Find where the given text appears and provide that cell's center as [X, Y] coordinate. 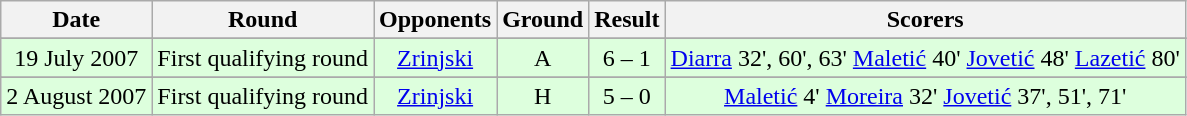
6 – 1 [627, 58]
Ground [543, 20]
Date [76, 20]
Diarra 32', 60', 63' Maletić 40' Jovetić 48' Lazetić 80' [925, 58]
19 July 2007 [76, 58]
H [543, 96]
5 – 0 [627, 96]
Scorers [925, 20]
Result [627, 20]
2 August 2007 [76, 96]
A [543, 58]
Maletić 4' Moreira 32' Jovetić 37', 51', 71' [925, 96]
Round [263, 20]
Opponents [436, 20]
